Identify which cell holds the provided text, then report its [X, Y] central coordinate. 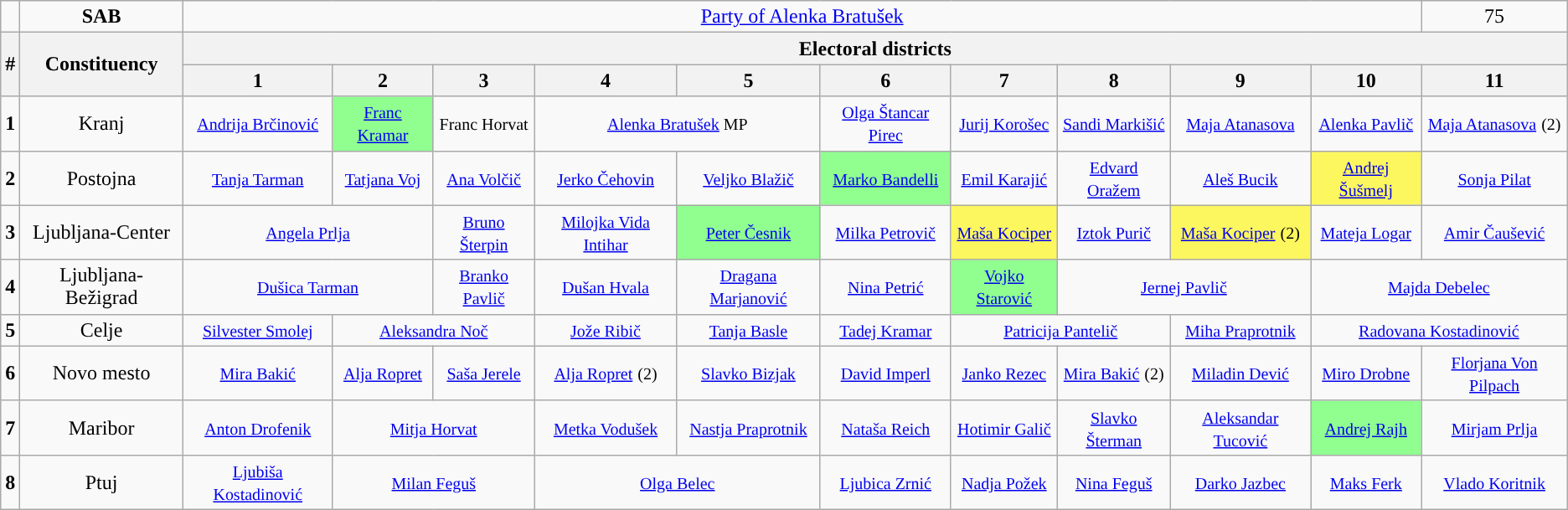
Ljubljana-Center [102, 233]
Alja Ropret [383, 373]
SAB [102, 17]
Mirjam Prlja [1494, 427]
Tadej Kramar [885, 330]
Jurij Korošec [1003, 124]
Mitja Horvat [434, 427]
Jerko Čehovin [605, 178]
Iztok Purič [1114, 233]
Florjana Von Pilpach [1494, 373]
Milojka Vida Intihar [605, 233]
Saša Jerele [484, 373]
11 [1494, 80]
Olga Belec [677, 482]
Nina Feguš [1114, 482]
Maša Kociper (2) [1240, 233]
75 [1494, 17]
David Imperl [885, 373]
Maks Ferk [1366, 482]
Sonja Pilat [1494, 178]
Bruno Šterpin [484, 233]
Nastja Praprotnik [749, 427]
Mateja Logar [1366, 233]
Ljubica Zrnić [885, 482]
# [10, 64]
Andrej Rajh [1366, 427]
Dragana Marjanović [749, 286]
Slavko Šterman [1114, 427]
Tatjana Voj [383, 178]
Sandi Markišić [1114, 124]
Maša Kociper [1003, 233]
Andrija Brčinović [258, 124]
Mira Bakić (2) [1114, 373]
Milan Feguš [434, 482]
Dušan Hvala [605, 286]
Anton Drofenik [258, 427]
Marko Bandelli [885, 178]
Ljubiša Kostadinović [258, 482]
Majda Debelec [1439, 286]
Alenka Bratušek MP [677, 124]
Maja Atanasova (2) [1494, 124]
Alenka Pavlič [1366, 124]
Maribor [102, 427]
Party of Alenka Bratušek [802, 17]
Celje [102, 330]
Constituency [102, 64]
Nina Petrić [885, 286]
Andrej Šušmelj [1366, 178]
Ana Volčič [484, 178]
Amir Čaušević [1494, 233]
Electoral districts [874, 49]
Radovana Kostadinović [1439, 330]
Silvester Smolej [258, 330]
Novo mesto [102, 373]
Emil Karajić [1003, 178]
Ptuj [102, 482]
Veljko Blažič [749, 178]
Miro Drobne [1366, 373]
Miha Praprotnik [1240, 330]
Patricija Pantelič [1060, 330]
Aleksandra Noč [434, 330]
Edvard Oražem [1114, 178]
Vlado Koritnik [1494, 482]
Branko Pavlič [484, 286]
Franc Horvat [484, 124]
Metka Vodušek [605, 427]
Nadja Požek [1003, 482]
Franc Kramar [383, 124]
Hotimir Galič [1003, 427]
Tanja Basle [749, 330]
Dušica Tarman [307, 286]
Tanja Tarman [258, 178]
Alja Ropret (2) [605, 373]
Darko Jazbec [1240, 482]
Miladin Dević [1240, 373]
Nataša Reich [885, 427]
Olga Štancar Pirec [885, 124]
Postojna [102, 178]
9 [1240, 80]
10 [1366, 80]
Milka Petrovič [885, 233]
Kranj [102, 124]
Jernej Pavlič [1184, 286]
Maja Atanasova [1240, 124]
Ljubljana-Bežigrad [102, 286]
Slavko Bizjak [749, 373]
Mira Bakić [258, 373]
Peter Česnik [749, 233]
Aleš Bucik [1240, 178]
Jože Ribič [605, 330]
Aleksandar Tucović [1240, 427]
Angela Prlja [307, 233]
Vojko Starović [1003, 286]
Janko Rezec [1003, 373]
